Search for the cell housing the specified text and yield its (x, y) center coordinate. 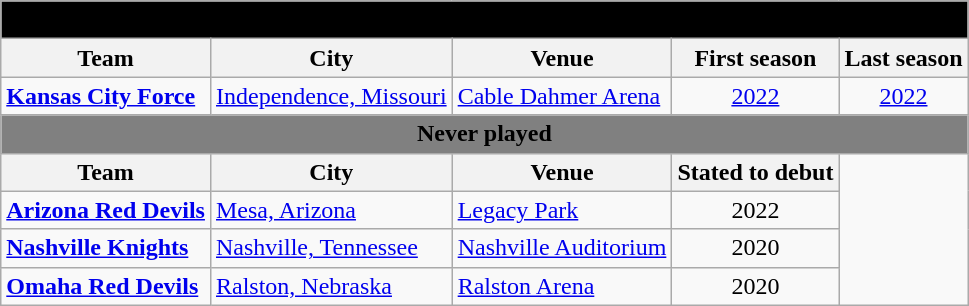
Cable Dahmer Arena (562, 96)
Omaha Red Devils (106, 286)
Stated to debut (756, 172)
Arizona Red Devils (106, 210)
First season (756, 58)
Mesa, Arizona (331, 210)
Nashville Knights (106, 248)
Nashville Auditorium (562, 248)
Independence, Missouri (331, 96)
Folded (484, 20)
Kansas City Force (106, 96)
Ralston, Nebraska (331, 286)
Never played (484, 134)
Nashville, Tennessee (331, 248)
Last season (904, 58)
Ralston Arena (562, 286)
Legacy Park (562, 210)
